Capture the cell that displays the provided text and extract its [x, y] central coordinate. 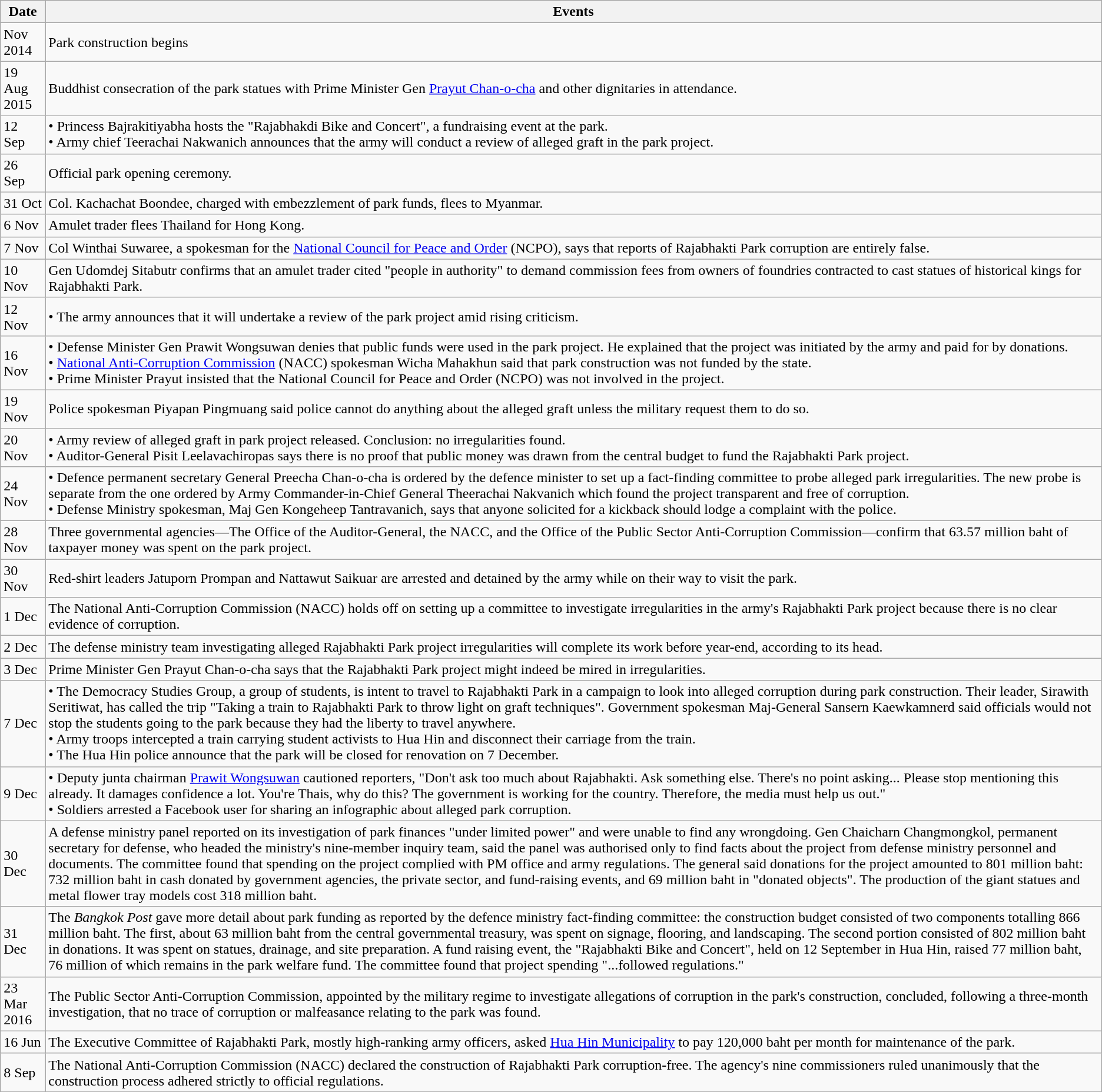
30 Dec [23, 864]
31 Dec [23, 942]
2 Dec [23, 647]
Park construction begins [573, 42]
10 Nov [23, 278]
30 Nov [23, 578]
Amulet trader flees Thailand for Hong Kong. [573, 225]
Col. Kachachat Boondee, charged with embezzlement of park funds, flees to Myanmar. [573, 203]
Official park opening ceremony. [573, 173]
9 Dec [23, 794]
19 Nov [23, 409]
Prime Minister Gen Prayut Chan-o-cha says that the Rajabhakti Park project might indeed be mired in irregularities. [573, 669]
Nov 2014 [23, 42]
12 Sep [23, 134]
20 Nov [23, 447]
16 Jun [23, 1042]
19 Aug 2015 [23, 88]
6 Nov [23, 225]
23 Mar 2016 [23, 1004]
8 Sep [23, 1073]
3 Dec [23, 669]
Buddhist consecration of the park statues with Prime Minister Gen Prayut Chan-o-cha and other dignitaries in attendance. [573, 88]
24 Nov [23, 494]
7 Dec [23, 723]
28 Nov [23, 540]
1 Dec [23, 617]
Events [573, 12]
12 Nov [23, 317]
Date [23, 12]
31 Oct [23, 203]
• The army announces that it will undertake a review of the park project amid rising criticism. [573, 317]
The defense ministry team investigating alleged Rajabhakti Park project irregularities will complete its work before year-end, according to its head. [573, 647]
Red-shirt leaders Jatuporn Prompan and Nattawut Saikuar are arrested and detained by the army while on their way to visit the park. [573, 578]
16 Nov [23, 363]
7 Nov [23, 248]
26 Sep [23, 173]
Police spokesman Piyapan Pingmuang said police cannot do anything about the alleged graft unless the military request them to do so. [573, 409]
